Return the (x, y) coordinate for the center point of the cell that contains the specified text.  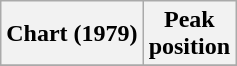
Chart (1979) (72, 34)
Peakposition (189, 34)
